Output the [X, Y] coordinate of the center of the cell containing the given text.  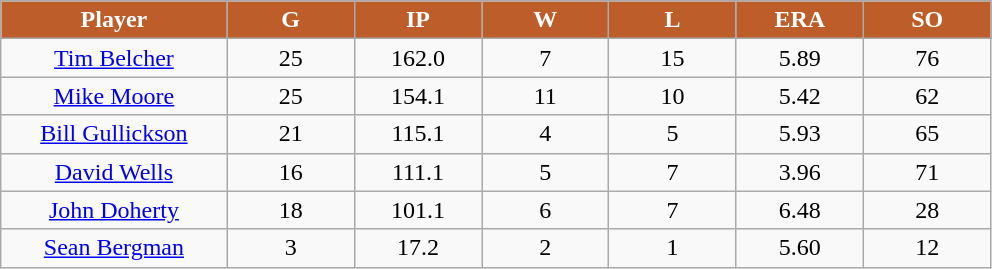
G [290, 20]
L [672, 20]
76 [928, 58]
IP [418, 20]
W [546, 20]
ERA [800, 20]
2 [546, 248]
3 [290, 248]
5.89 [800, 58]
15 [672, 58]
5.93 [800, 134]
115.1 [418, 134]
65 [928, 134]
David Wells [114, 172]
Mike Moore [114, 96]
5.60 [800, 248]
162.0 [418, 58]
6.48 [800, 210]
Bill Gullickson [114, 134]
11 [546, 96]
5.42 [800, 96]
16 [290, 172]
John Doherty [114, 210]
21 [290, 134]
Tim Belcher [114, 58]
Player [114, 20]
101.1 [418, 210]
10 [672, 96]
62 [928, 96]
12 [928, 248]
4 [546, 134]
154.1 [418, 96]
17.2 [418, 248]
71 [928, 172]
28 [928, 210]
3.96 [800, 172]
SO [928, 20]
1 [672, 248]
18 [290, 210]
Sean Bergman [114, 248]
111.1 [418, 172]
6 [546, 210]
